Scan for the cell matching the given text and deliver its (x, y) coordinate at center. 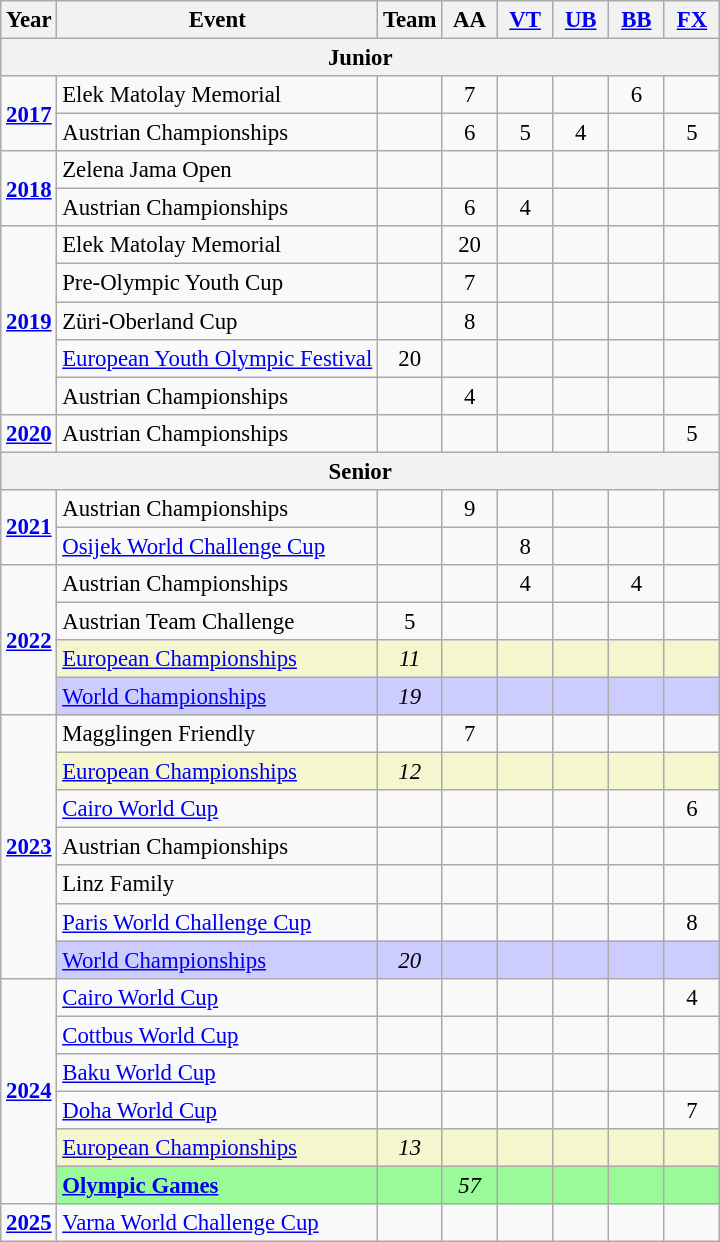
Austrian Team Challenge (218, 621)
Züri-Oberland Cup (218, 321)
Year (29, 20)
Pre-Olympic Youth Cup (218, 283)
19 (410, 697)
2023 (29, 846)
57 (470, 1185)
Magglingen Friendly (218, 734)
Senior (360, 471)
13 (410, 1148)
VT (525, 20)
Doha World Cup (218, 1110)
Team (410, 20)
2025 (29, 1223)
2019 (29, 320)
2018 (29, 188)
2020 (29, 433)
Event (218, 20)
9 (470, 509)
2024 (29, 1091)
2021 (29, 528)
FX (692, 20)
Linz Family (218, 885)
UB (581, 20)
Paris World Challenge Cup (218, 922)
Varna World Challenge Cup (218, 1223)
2017 (29, 114)
Baku World Cup (218, 1073)
BB (637, 20)
Cottbus World Cup (218, 1035)
European Youth Olympic Festival (218, 358)
Osijek World Challenge Cup (218, 546)
12 (410, 772)
2022 (29, 640)
11 (410, 659)
AA (470, 20)
Olympic Games (218, 1185)
Zelena Jama Open (218, 170)
Junior (360, 58)
